Identify which cell holds the provided text, then report its [x, y] central coordinate. 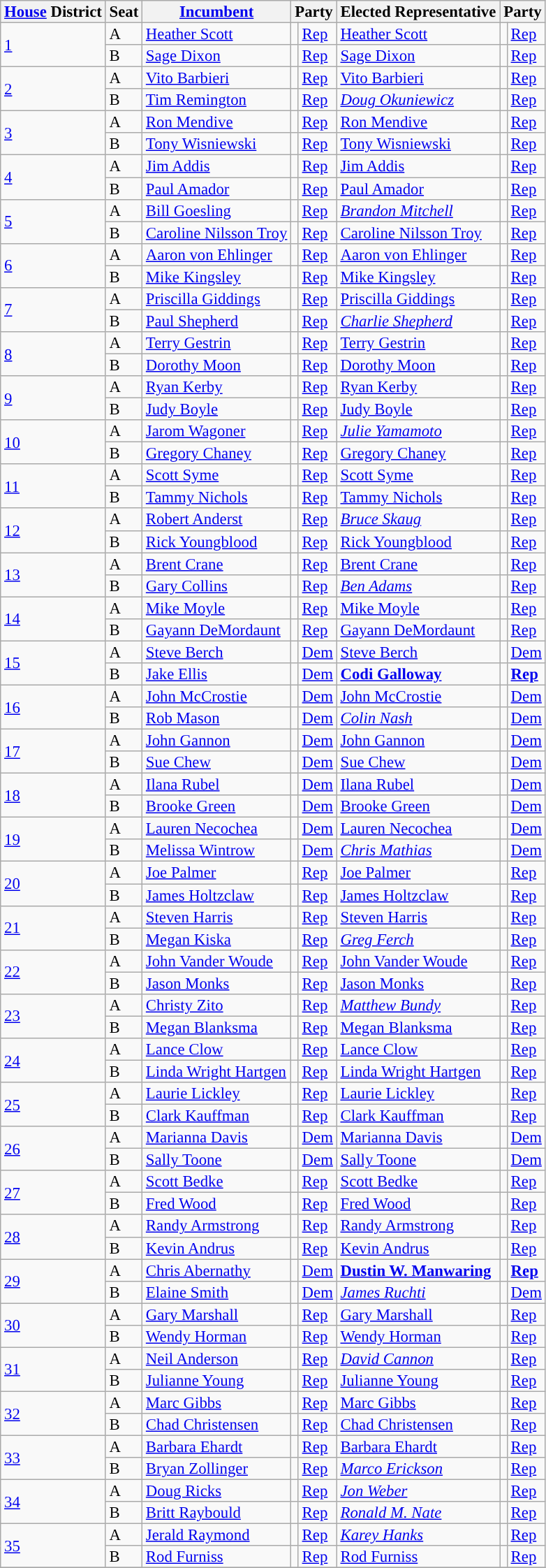
Incumbent [216, 12]
16 [53, 707]
4 [53, 177]
Melissa Wintrow [216, 851]
2 [53, 89]
23 [53, 1016]
21 [53, 928]
Jake Ellis [216, 674]
26 [53, 1149]
Bill Goesling [216, 210]
Robert Anderst [216, 520]
31 [53, 1370]
32 [53, 1413]
Charlie Shepherd [418, 321]
Megan Kiska [216, 939]
Tim Remington [216, 100]
Rob Mason [216, 718]
29 [53, 1282]
James Ruchti [418, 1292]
House District [53, 12]
David Cannon [418, 1358]
Brandon Mitchell [418, 210]
Britt Raybould [216, 1513]
Jerald Raymond [216, 1535]
9 [53, 398]
34 [53, 1502]
3 [53, 133]
Julie Yamamoto [418, 431]
Bryan Zollinger [216, 1469]
11 [53, 486]
Ben Adams [418, 586]
19 [53, 840]
Paul Shepherd [216, 321]
Gary Collins [216, 586]
Doug Ricks [216, 1491]
8 [53, 354]
1 [53, 45]
Ronald M. Nate [418, 1513]
Chris Abernathy [216, 1270]
5 [53, 221]
Colin Nash [418, 718]
25 [53, 1104]
Matthew Bundy [418, 1006]
Elected Representative [418, 12]
28 [53, 1237]
6 [53, 266]
14 [53, 619]
Bruce Skaug [418, 520]
30 [53, 1325]
Jarom Wagoner [216, 431]
20 [53, 883]
17 [53, 752]
22 [53, 971]
10 [53, 442]
15 [53, 662]
Chris Mathias [418, 851]
33 [53, 1458]
12 [53, 531]
Neil Anderson [216, 1358]
24 [53, 1061]
18 [53, 795]
Christy Zito [216, 1006]
Karey Hanks [418, 1535]
Codi Galloway [418, 674]
Elaine Smith [216, 1292]
27 [53, 1192]
Doug Okuniewicz [418, 100]
Jon Weber [418, 1491]
13 [53, 574]
Marco Erickson [418, 1469]
Dustin W. Manwaring [418, 1270]
Greg Ferch [418, 939]
7 [53, 310]
35 [53, 1546]
Seat [124, 12]
